Return the [X, Y] coordinate for the center point of the cell that contains the specified text.  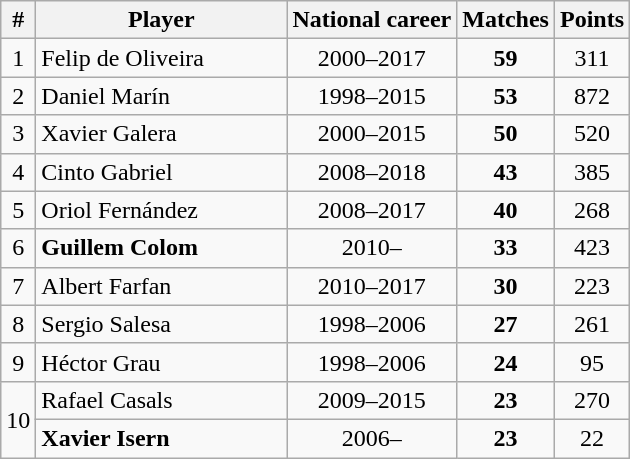
Felip de Oliveira [162, 58]
Daniel Marín [162, 96]
Cinto Gabriel [162, 172]
24 [506, 362]
Sergio Salesa [162, 324]
6 [18, 248]
2010– [372, 248]
27 [506, 324]
268 [592, 210]
Oriol Fernández [162, 210]
520 [592, 134]
2009–2015 [372, 400]
423 [592, 248]
3 [18, 134]
Player [162, 20]
311 [592, 58]
1 [18, 58]
50 [506, 134]
43 [506, 172]
2006– [372, 438]
223 [592, 286]
385 [592, 172]
270 [592, 400]
5 [18, 210]
Albert Farfan [162, 286]
2000–2015 [372, 134]
Rafael Casals [162, 400]
2 [18, 96]
872 [592, 96]
30 [506, 286]
National career [372, 20]
Points [592, 20]
2010–2017 [372, 286]
Matches [506, 20]
2008–2017 [372, 210]
4 [18, 172]
10 [18, 419]
261 [592, 324]
Xavier Isern [162, 438]
2008–2018 [372, 172]
33 [506, 248]
59 [506, 58]
22 [592, 438]
53 [506, 96]
2000–2017 [372, 58]
40 [506, 210]
Guillem Colom [162, 248]
95 [592, 362]
9 [18, 362]
7 [18, 286]
8 [18, 324]
Héctor Grau [162, 362]
1998–2015 [372, 96]
# [18, 20]
Xavier Galera [162, 134]
